Find where the given text appears and provide that cell's center as (X, Y) coordinate. 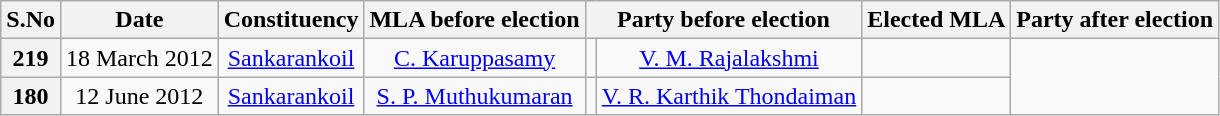
C. Karuppasamy (474, 58)
Constituency (291, 20)
S. P. Muthukumaran (474, 96)
219 (31, 58)
Date (139, 20)
180 (31, 96)
MLA before election (474, 20)
Elected MLA (936, 20)
12 June 2012 (139, 96)
S.No (31, 20)
Party after election (1115, 20)
18 March 2012 (139, 58)
Party before election (724, 20)
V. R. Karthik Thondaiman (729, 96)
V. M. Rajalakshmi (729, 58)
